Search for the cell housing the specified text and yield its [X, Y] center coordinate. 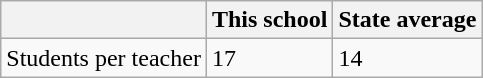
17 [269, 58]
State average [408, 20]
This school [269, 20]
14 [408, 58]
Students per teacher [104, 58]
